Extract the (x, y) coordinate from the center of the cell holding the provided text.  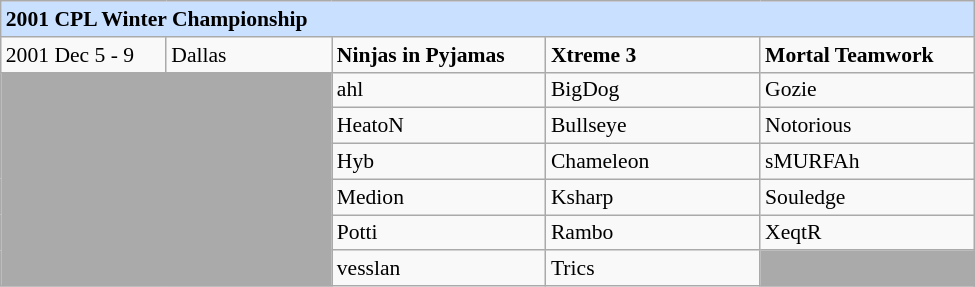
Potti (439, 232)
BigDog (653, 90)
Gozie (867, 90)
Dallas (248, 54)
Ninjas in Pyjamas (439, 54)
Hyb (439, 161)
2001 Dec 5 - 9 (84, 54)
XeqtR (867, 232)
Souledge (867, 197)
Ksharp (653, 197)
vesslan (439, 268)
2001 CPL Winter Championship (488, 19)
Chameleon (653, 161)
HeatoN (439, 126)
Trics (653, 268)
ahl (439, 90)
Bullseye (653, 126)
Mortal Teamwork (867, 54)
sMURFAh (867, 161)
Notorious (867, 126)
Xtreme 3 (653, 54)
Medion (439, 197)
Rambo (653, 232)
